Locate the cell with the specified text and output its (X, Y) center coordinate. 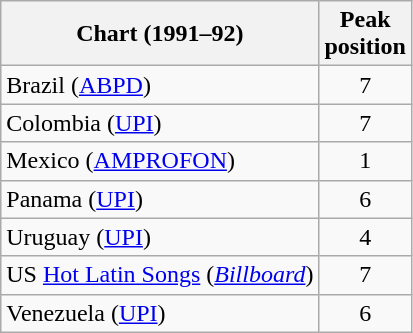
1 (365, 161)
Colombia (UPI) (160, 123)
Peakposition (365, 34)
Mexico (AMPROFON) (160, 161)
Venezuela (UPI) (160, 313)
Chart (1991–92) (160, 34)
Brazil (ABPD) (160, 85)
Panama (UPI) (160, 199)
4 (365, 237)
Uruguay (UPI) (160, 237)
US Hot Latin Songs (Billboard) (160, 275)
